Locate the cell with the specified text and output its (X, Y) center coordinate. 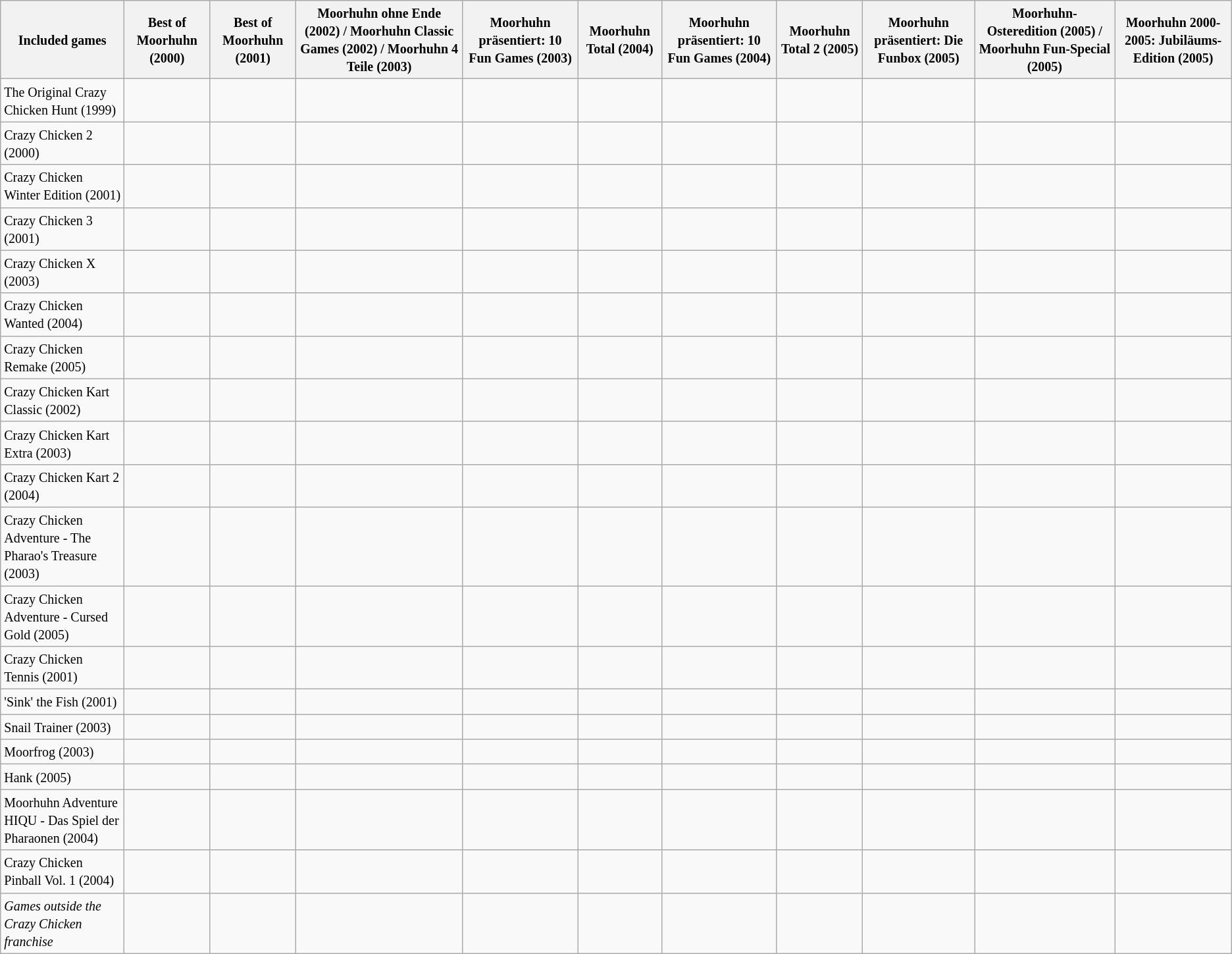
Crazy Chicken Kart Extra (2003) (63, 442)
Moorhuhn-Osteredition (2005) / Moorhuhn Fun-Special (2005) (1045, 40)
Moorhuhn ohne Ende (2002) / Moorhuhn Classic Games (2002) / Moorhuhn 4 Teile (2003) (379, 40)
Moorhuhn Total (2004) (620, 40)
Included games (63, 40)
Moorfrog (2003) (63, 752)
Crazy Chicken Tennis (2001) (63, 668)
Moorhuhn Adventure HIQU - Das Spiel der Pharaonen (2004) (63, 820)
Moorhuhn präsentiert: Die Funbox (2005) (919, 40)
Games outside the Crazy Chicken franchise (63, 923)
Moorhuhn Total 2 (2005) (819, 40)
Moorhuhn 2000-2005: Jubiläums-Edition (2005) (1173, 40)
Crazy Chicken Winter Edition (2001) (63, 186)
Crazy Chicken X (2003) (63, 271)
Crazy Chicken Pinball Vol. 1 (2004) (63, 872)
Moorhuhn präsentiert: 10 Fun Games (2003) (520, 40)
Snail Trainer (2003) (63, 727)
Best of Moorhuhn (2000) (167, 40)
Crazy Chicken 2 (2000) (63, 144)
Crazy Chicken Kart 2 (2004) (63, 486)
Crazy Chicken Kart Classic (2002) (63, 400)
The Original Crazy Chicken Hunt (1999) (63, 100)
Best of Moorhuhn (2001) (253, 40)
Crazy Chicken Wanted (2004) (63, 315)
'Sink' the Fish (2001) (63, 702)
Crazy Chicken Remake (2005) (63, 357)
Crazy Chicken Adventure - Cursed Gold (2005) (63, 616)
Moorhuhn präsentiert: 10 Fun Games (2004) (719, 40)
Hank (2005) (63, 777)
Crazy Chicken 3 (2001) (63, 229)
Crazy Chicken Adventure - The Pharao's Treasure (2003) (63, 546)
